For the text-containing cell, return its midpoint in (x, y) coordinate format. 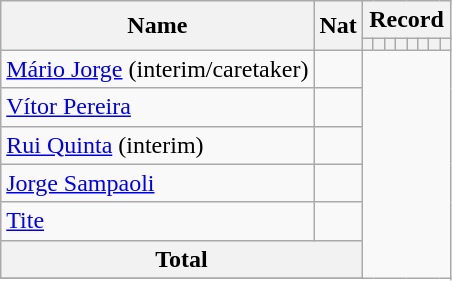
Jorge Sampaoli (158, 183)
Tite (158, 221)
Nat (338, 26)
Rui Quinta (interim) (158, 145)
Name (158, 26)
Mário Jorge (interim/caretaker) (158, 69)
Record (406, 20)
Vítor Pereira (158, 107)
Total (182, 259)
